For the text-containing cell, return its midpoint in (x, y) coordinate format. 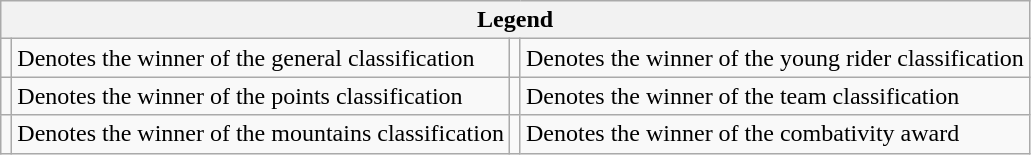
Denotes the winner of the general classification (261, 58)
Denotes the winner of the points classification (261, 96)
Denotes the winner of the combativity award (774, 134)
Denotes the winner of the young rider classification (774, 58)
Legend (516, 20)
Denotes the winner of the mountains classification (261, 134)
Denotes the winner of the team classification (774, 96)
